Search for the cell housing the specified text and yield its [X, Y] center coordinate. 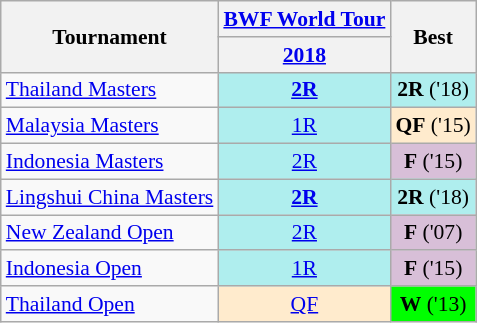
QF ('15) [432, 126]
Indonesia Masters [110, 162]
Tournament [110, 36]
Lingshui China Masters [110, 197]
W ('13) [432, 304]
Indonesia Open [110, 269]
F ('07) [432, 233]
2018 [304, 55]
Malaysia Masters [110, 126]
BWF World Tour [304, 19]
Thailand Masters [110, 90]
Thailand Open [110, 304]
QF [304, 304]
New Zealand Open [110, 233]
Best [432, 36]
